From the cell containing the given text, extract its center point as [X, Y] coordinate. 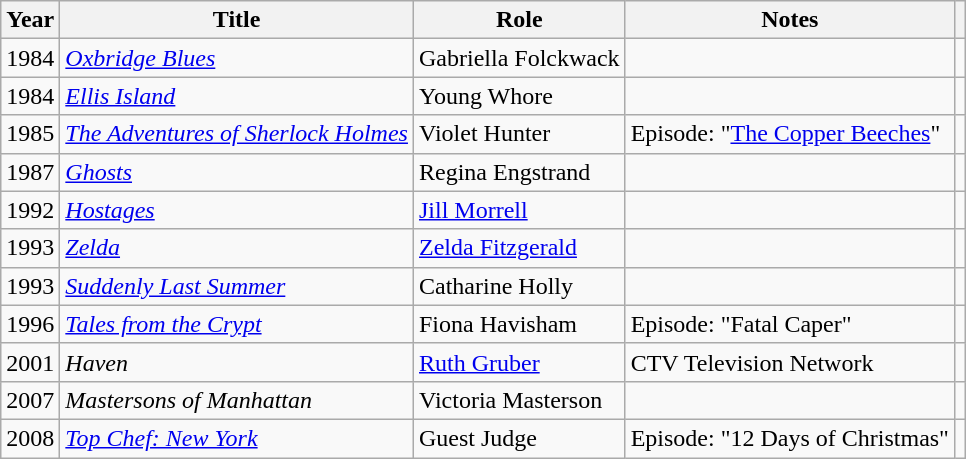
Oxbridge Blues [237, 58]
Zelda Fitzgerald [519, 248]
Notes [790, 20]
Tales from the Crypt [237, 324]
Fiona Havisham [519, 324]
Hostages [237, 210]
Zelda [237, 248]
2008 [30, 438]
CTV Television Network [790, 362]
Episode: "The Copper Beeches" [790, 134]
Top Chef: New York [237, 438]
The Adventures of Sherlock Holmes [237, 134]
2001 [30, 362]
1985 [30, 134]
Jill Morrell [519, 210]
Ellis Island [237, 96]
Role [519, 20]
Victoria Masterson [519, 400]
2007 [30, 400]
Regina Engstrand [519, 172]
Catharine Holly [519, 286]
1987 [30, 172]
Episode: "12 Days of Christmas" [790, 438]
1992 [30, 210]
Guest Judge [519, 438]
Mastersons of Manhattan [237, 400]
1996 [30, 324]
Haven [237, 362]
Suddenly Last Summer [237, 286]
Episode: "Fatal Caper" [790, 324]
Ghosts [237, 172]
Title [237, 20]
Young Whore [519, 96]
Gabriella Folckwack [519, 58]
Violet Hunter [519, 134]
Year [30, 20]
Ruth Gruber [519, 362]
